Locate the cell with the specified text and output its (X, Y) center coordinate. 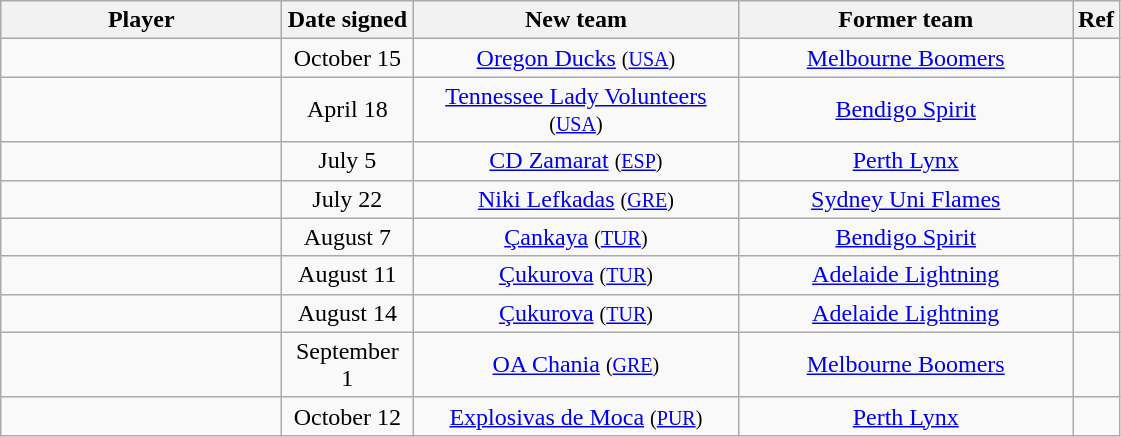
Ref (1096, 20)
New team (576, 20)
CD Zamarat (ESP) (576, 161)
Tennessee Lady Volunteers (USA) (576, 110)
October 12 (348, 416)
OA Chania (GRE) (576, 364)
September 1 (348, 364)
Explosivas de Moca (PUR) (576, 416)
August 7 (348, 237)
August 11 (348, 275)
Çankaya (TUR) (576, 237)
Former team (906, 20)
Sydney Uni Flames (906, 199)
July 5 (348, 161)
Niki Lefkadas (GRE) (576, 199)
Oregon Ducks (USA) (576, 58)
Date signed (348, 20)
Player (142, 20)
October 15 (348, 58)
April 18 (348, 110)
August 14 (348, 313)
July 22 (348, 199)
